Search for the cell housing the specified text and yield its [X, Y] center coordinate. 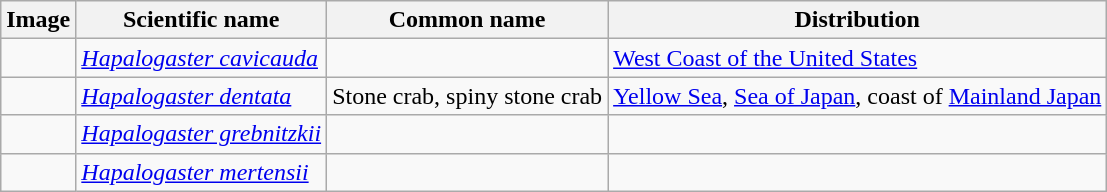
Stone crab, spiny stone crab [468, 96]
Scientific name [202, 20]
Distribution [858, 20]
West Coast of the United States [858, 58]
Image [38, 20]
Hapalogaster mertensii [202, 172]
Common name [468, 20]
Hapalogaster dentata [202, 96]
Hapalogaster cavicauda [202, 58]
Yellow Sea, Sea of Japan, coast of Mainland Japan [858, 96]
Hapalogaster grebnitzkii [202, 134]
